Scan for the cell matching the given text and deliver its (x, y) coordinate at center. 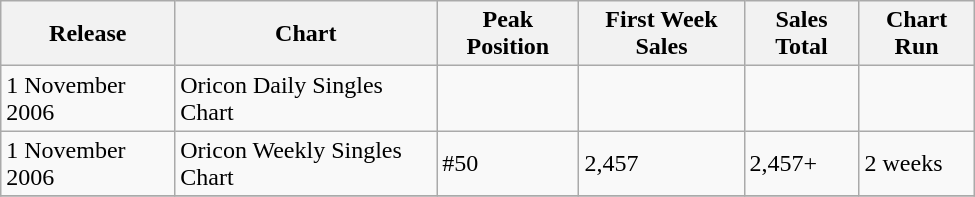
2 weeks (916, 164)
Oricon Daily Singles Chart (306, 98)
2,457 (662, 164)
First Week Sales (662, 34)
Release (88, 34)
2,457+ (802, 164)
Oricon Weekly Singles Chart (306, 164)
#50 (508, 164)
Peak Position (508, 34)
Chart Run (916, 34)
Sales Total (802, 34)
Chart (306, 34)
